Determine the (x, y) coordinate at the center of the cell enclosing the given text.  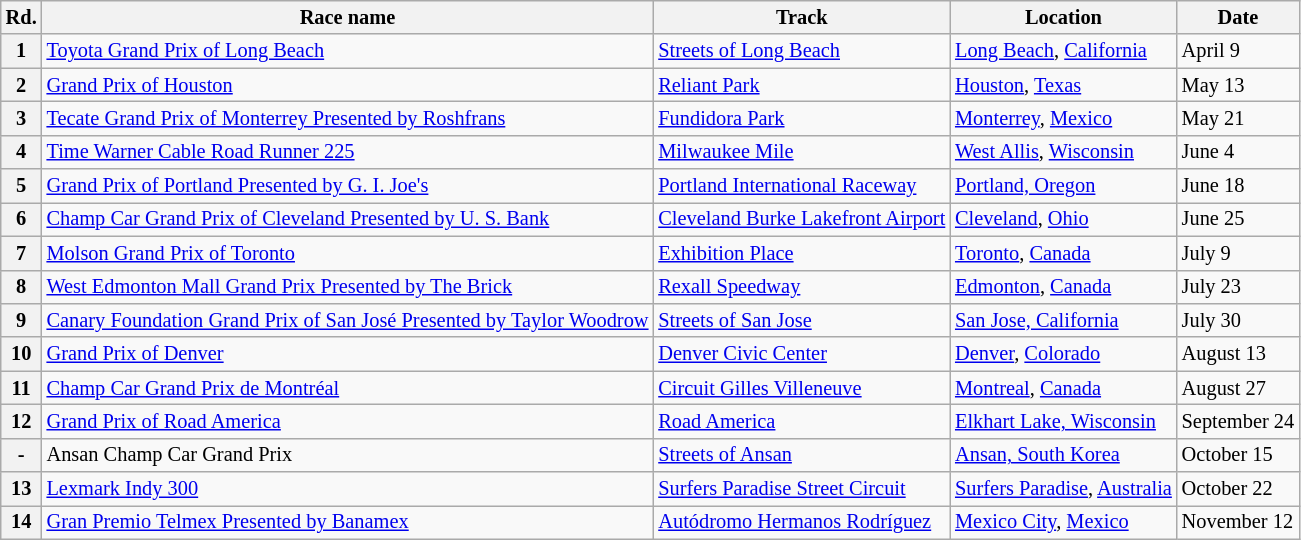
3 (22, 118)
4 (22, 152)
Streets of Ansan (802, 455)
Exhibition Place (802, 253)
- (22, 455)
Champ Car Grand Prix de Montréal (348, 388)
Location (1064, 17)
October 15 (1238, 455)
1 (22, 51)
13 (22, 489)
7 (22, 253)
San Jose, California (1064, 320)
June 18 (1238, 186)
Grand Prix of Houston (348, 85)
Date (1238, 17)
Gran Premio Telmex Presented by Banamex (348, 522)
Rd. (22, 17)
Track (802, 17)
Rexall Speedway (802, 287)
Autódromo Hermanos Rodríguez (802, 522)
July 9 (1238, 253)
Fundidora Park (802, 118)
July 23 (1238, 287)
5 (22, 186)
Elkhart Lake, Wisconsin (1064, 421)
September 24 (1238, 421)
Monterrey, Mexico (1064, 118)
Denver Civic Center (802, 354)
11 (22, 388)
Grand Prix of Road America (348, 421)
9 (22, 320)
Champ Car Grand Prix of Cleveland Presented by U. S. Bank (348, 219)
10 (22, 354)
Time Warner Cable Road Runner 225 (348, 152)
West Edmonton Mall Grand Prix Presented by The Brick (348, 287)
14 (22, 522)
Ansan, South Korea (1064, 455)
Montreal, Canada (1064, 388)
Circuit Gilles Villeneuve (802, 388)
Grand Prix of Denver (348, 354)
Road America (802, 421)
Ansan Champ Car Grand Prix (348, 455)
Grand Prix of Portland Presented by G. I. Joe's (348, 186)
Reliant Park (802, 85)
2 (22, 85)
Edmonton, Canada (1064, 287)
August 13 (1238, 354)
July 30 (1238, 320)
November 12 (1238, 522)
Surfers Paradise Street Circuit (802, 489)
8 (22, 287)
Lexmark Indy 300 (348, 489)
Canary Foundation Grand Prix of San José Presented by Taylor Woodrow (348, 320)
Race name (348, 17)
Denver, Colorado (1064, 354)
Portland, Oregon (1064, 186)
Long Beach, California (1064, 51)
Streets of San Jose (802, 320)
August 27 (1238, 388)
April 9 (1238, 51)
6 (22, 219)
Houston, Texas (1064, 85)
Surfers Paradise, Australia (1064, 489)
Tecate Grand Prix of Monterrey Presented by Roshfrans (348, 118)
June 25 (1238, 219)
May 21 (1238, 118)
Cleveland, Ohio (1064, 219)
Streets of Long Beach (802, 51)
Portland International Raceway (802, 186)
June 4 (1238, 152)
Cleveland Burke Lakefront Airport (802, 219)
Mexico City, Mexico (1064, 522)
Milwaukee Mile (802, 152)
Molson Grand Prix of Toronto (348, 253)
12 (22, 421)
West Allis, Wisconsin (1064, 152)
Toronto, Canada (1064, 253)
October 22 (1238, 489)
May 13 (1238, 85)
Toyota Grand Prix of Long Beach (348, 51)
